Determine the (x, y) coordinate at the center of the cell enclosing the given text.  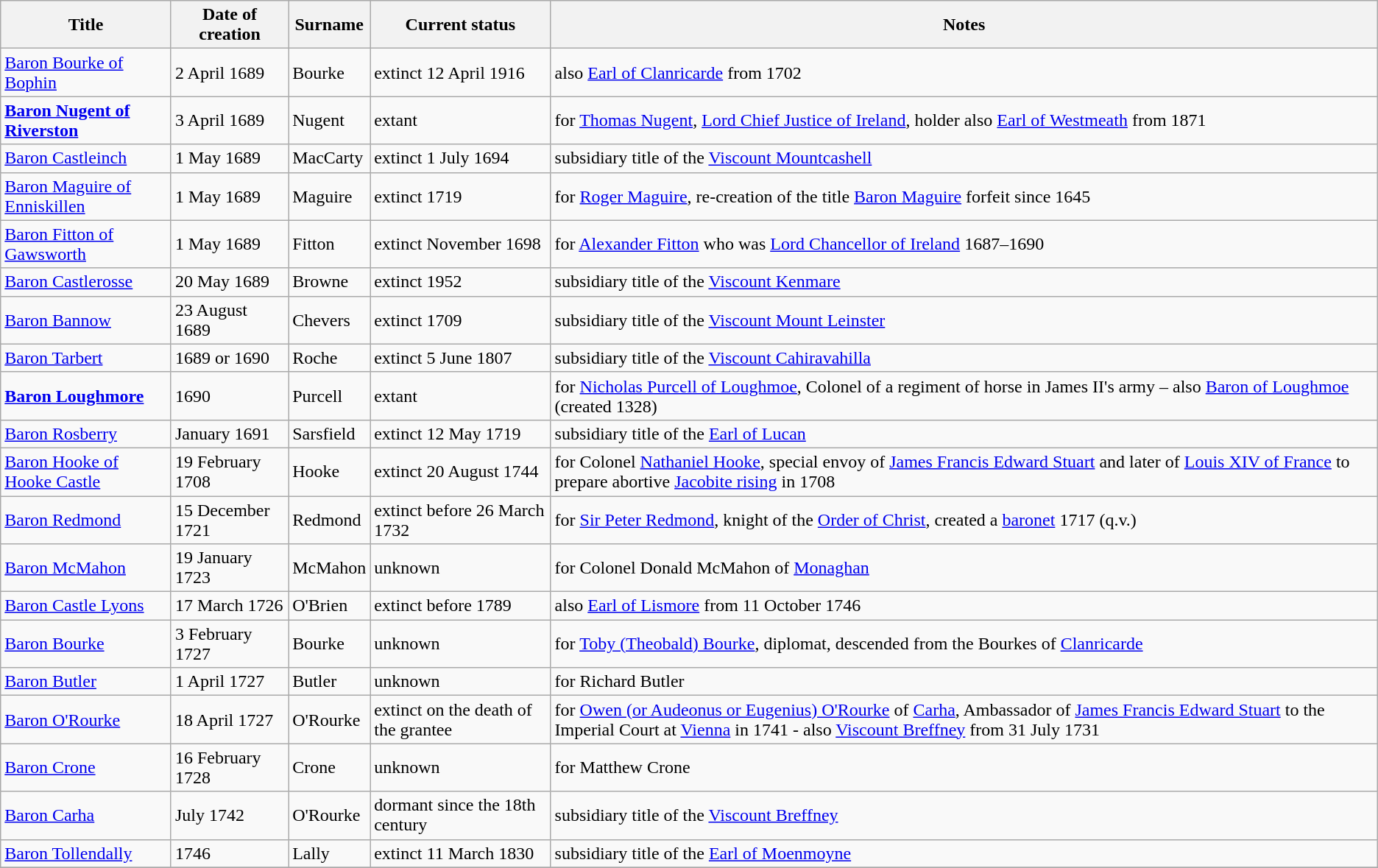
January 1691 (230, 434)
extinct 1952 (461, 282)
Baron Fitton of Gawsworth (86, 244)
for Sir Peter Redmond, knight of the Order of Christ, created a baronet 1717 (q.v.) (964, 520)
subsidiary title of the Viscount Cahiravahilla (964, 358)
3 February 1727 (230, 643)
for Nicholas Purcell of Loughmoe, Colonel of a regiment of horse in James II's army – also Baron of Loughmoe (created 1328) (964, 396)
1690 (230, 396)
1689 or 1690 (230, 358)
20 May 1689 (230, 282)
extinct 1719 (461, 196)
also Earl of Clanricarde from 1702 (964, 72)
Baron Bourke (86, 643)
for Matthew Crone (964, 767)
extinct November 1698 (461, 244)
19 February 1708 (230, 471)
also Earl of Lismore from 11 October 1746 (964, 606)
Baron Carha (86, 816)
extinct 5 June 1807 (461, 358)
Baron Redmond (86, 520)
extinct before 1789 (461, 606)
1746 (230, 853)
Redmond (330, 520)
for Roger Maguire, re-creation of the title Baron Maguire forfeit since 1645 (964, 196)
dormant since the 18th century (461, 816)
Lally (330, 853)
July 1742 (230, 816)
Butler (330, 682)
extinct 12 April 1916 (461, 72)
Baron Maguire of Enniskillen (86, 196)
subsidiary title of the Viscount Mount Leinster (964, 320)
2 April 1689 (230, 72)
Baron McMahon (86, 568)
Baron Castlerosse (86, 282)
Maguire (330, 196)
for Toby (Theobald) Bourke, diplomat, descended from the Bourkes of Clanricarde (964, 643)
Browne (330, 282)
Current status (461, 25)
for Alexander Fitton who was Lord Chancellor of Ireland 1687–1690 (964, 244)
Notes (964, 25)
Baron Rosberry (86, 434)
Baron Castleinch (86, 158)
18 April 1727 (230, 720)
Roche (330, 358)
MacCarty (330, 158)
16 February 1728 (230, 767)
extinct 12 May 1719 (461, 434)
Baron Tollendally (86, 853)
extinct 1 July 1694 (461, 158)
23 August 1689 (230, 320)
1 April 1727 (230, 682)
Baron Castle Lyons (86, 606)
19 January 1723 (230, 568)
Nugent (330, 121)
Sarsfield (330, 434)
extinct 20 August 1744 (461, 471)
Baron Loughmore (86, 396)
15 December 1721 (230, 520)
Baron Nugent of Riverston (86, 121)
subsidiary title of the Earl of Moenmoyne (964, 853)
Baron Hooke of Hooke Castle (86, 471)
Fitton (330, 244)
Hooke (330, 471)
McMahon (330, 568)
Surname (330, 25)
Crone (330, 767)
Baron Bourke of Bophin (86, 72)
17 March 1726 (230, 606)
3 April 1689 (230, 121)
Purcell (330, 396)
Date of creation (230, 25)
subsidiary title of the Earl of Lucan (964, 434)
O'Brien (330, 606)
Chevers (330, 320)
Baron O'Rourke (86, 720)
for Richard Butler (964, 682)
subsidiary title of the Viscount Breffney (964, 816)
subsidiary title of the Viscount Kenmare (964, 282)
Baron Tarbert (86, 358)
subsidiary title of the Viscount Mountcashell (964, 158)
for Colonel Donald McMahon of Monaghan (964, 568)
Title (86, 25)
extinct before 26 March 1732 (461, 520)
extinct on the death of the grantee (461, 720)
extinct 11 March 1830 (461, 853)
Baron Butler (86, 682)
extinct 1709 (461, 320)
Baron Crone (86, 767)
for Thomas Nugent, Lord Chief Justice of Ireland, holder also Earl of Westmeath from 1871 (964, 121)
Baron Bannow (86, 320)
